Extract the [x, y] coordinate from the center of the cell holding the provided text.  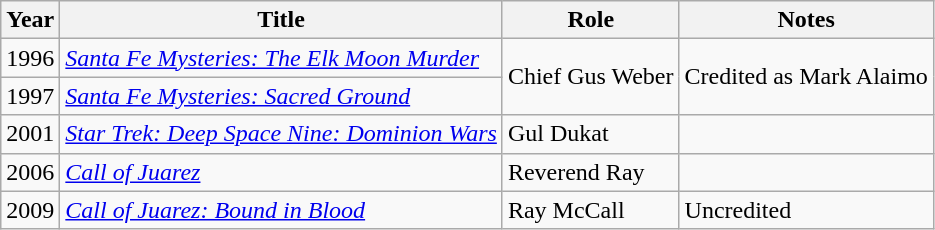
Chief Gus Weber [590, 77]
Gul Dukat [590, 134]
Role [590, 20]
Ray McCall [590, 210]
Notes [806, 20]
1997 [30, 96]
Reverend Ray [590, 172]
Title [282, 20]
Uncredited [806, 210]
2001 [30, 134]
Star Trek: Deep Space Nine: Dominion Wars [282, 134]
Year [30, 20]
1996 [30, 58]
Call of Juarez: Bound in Blood [282, 210]
2009 [30, 210]
Santa Fe Mysteries: The Elk Moon Murder [282, 58]
Call of Juarez [282, 172]
Santa Fe Mysteries: Sacred Ground [282, 96]
Credited as Mark Alaimo [806, 77]
2006 [30, 172]
